Extract the [X, Y] coordinate from the center of the cell holding the provided text.  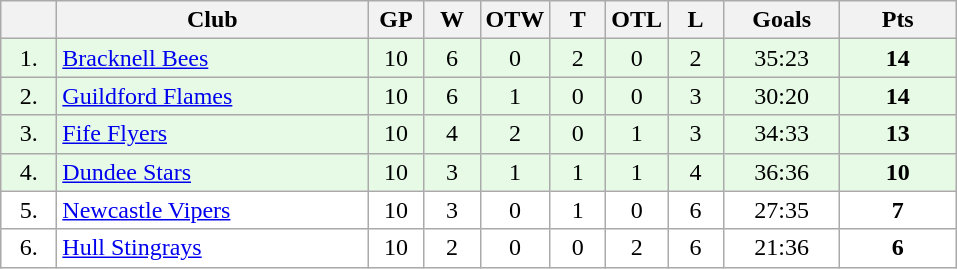
OTL [637, 20]
13 [898, 134]
6. [29, 248]
Goals [782, 20]
7 [898, 210]
3. [29, 134]
21:36 [782, 248]
30:20 [782, 96]
Pts [898, 20]
Club [212, 20]
27:35 [782, 210]
1. [29, 58]
36:36 [782, 172]
35:23 [782, 58]
Guildford Flames [212, 96]
Newcastle Vipers [212, 210]
4. [29, 172]
OTW [515, 20]
Bracknell Bees [212, 58]
GP [396, 20]
Hull Stingrays [212, 248]
L [696, 20]
34:33 [782, 134]
5. [29, 210]
W [452, 20]
Dundee Stars [212, 172]
2. [29, 96]
T [578, 20]
Fife Flyers [212, 134]
